Search for the cell housing the specified text and yield its (X, Y) center coordinate. 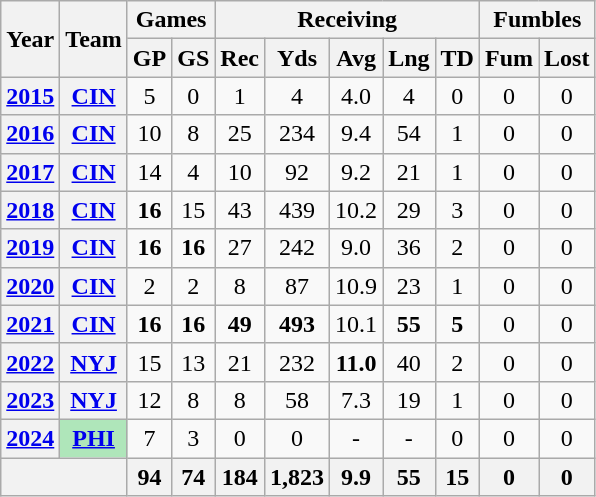
2016 (30, 134)
2023 (30, 400)
Fum (508, 58)
23 (409, 286)
14 (149, 172)
Avg (356, 58)
Rec (240, 58)
19 (409, 400)
9.2 (356, 172)
Lost (567, 58)
7 (149, 438)
43 (240, 210)
2019 (30, 248)
13 (194, 362)
GP (149, 58)
87 (298, 286)
232 (298, 362)
GS (194, 58)
9.0 (356, 248)
94 (149, 477)
4.0 (356, 96)
9.9 (356, 477)
25 (240, 134)
10.1 (356, 324)
PHI (94, 438)
58 (298, 400)
2020 (30, 286)
11.0 (356, 362)
9.4 (356, 134)
7.3 (356, 400)
74 (194, 477)
2021 (30, 324)
1,823 (298, 477)
Receiving (348, 20)
Fumbles (536, 20)
36 (409, 248)
92 (298, 172)
Games (170, 20)
2024 (30, 438)
Lng (409, 58)
10.2 (356, 210)
493 (298, 324)
29 (409, 210)
439 (298, 210)
234 (298, 134)
Year (30, 39)
10.9 (356, 286)
49 (240, 324)
2022 (30, 362)
Yds (298, 58)
40 (409, 362)
Team (94, 39)
184 (240, 477)
12 (149, 400)
27 (240, 248)
TD (457, 58)
2018 (30, 210)
242 (298, 248)
2015 (30, 96)
2017 (30, 172)
54 (409, 134)
